Detect which cell encompasses the target text, then output its [X, Y] center coordinate. 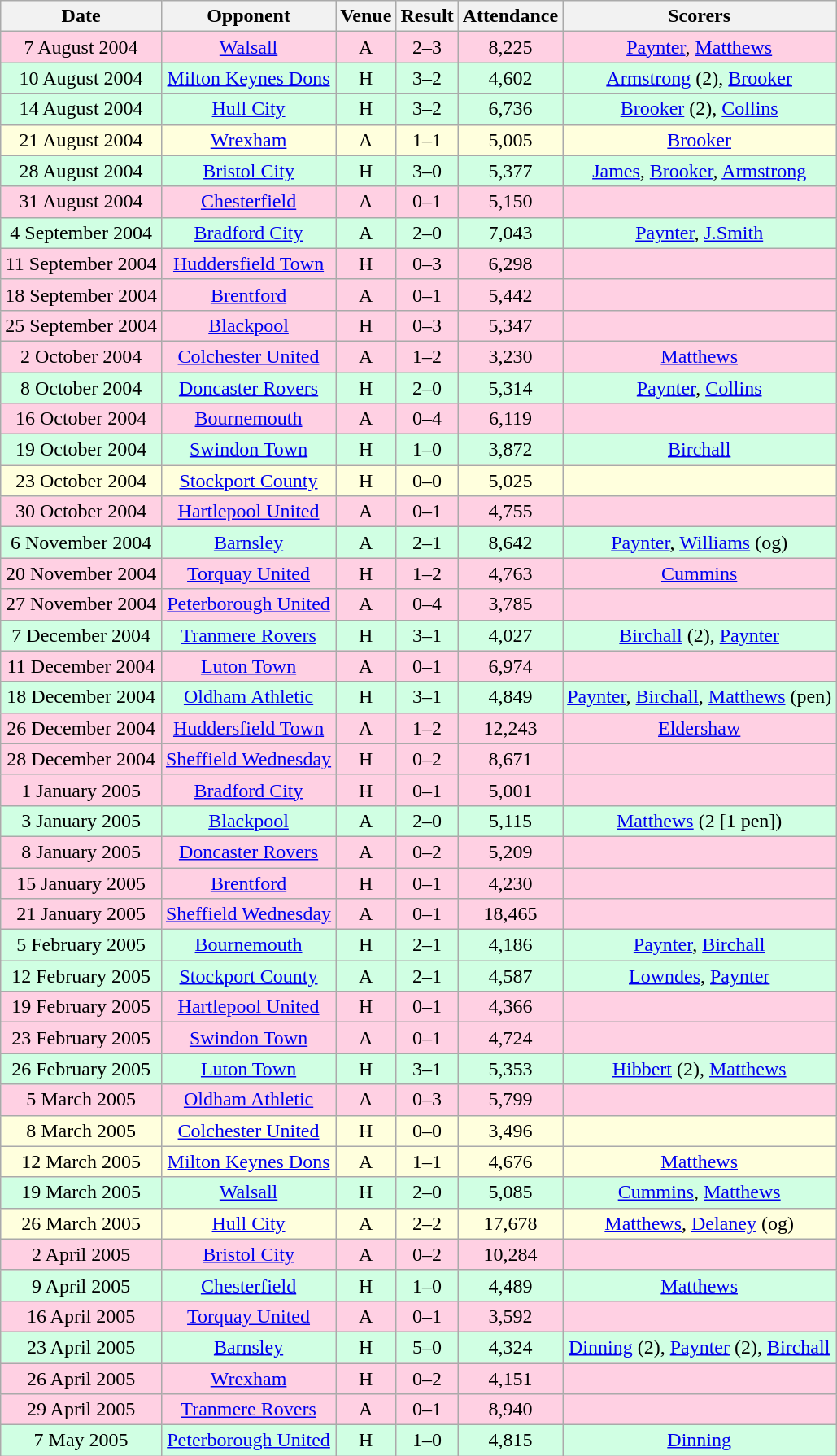
5–0 [427, 1347]
3 January 2005 [81, 821]
26 February 2005 [81, 1069]
Birchall [700, 450]
Date [81, 16]
3,496 [510, 1131]
Hibbert (2), Matthews [700, 1069]
6,298 [510, 264]
8,940 [510, 1410]
31 August 2004 [81, 202]
Scorers [700, 16]
29 April 2005 [81, 1410]
Paynter, J.Smith [700, 233]
19 March 2005 [81, 1192]
6 November 2004 [81, 543]
Attendance [510, 16]
3,592 [510, 1316]
4,755 [510, 512]
28 December 2004 [81, 759]
5,115 [510, 821]
Matthews, Delaney (og) [700, 1223]
17,678 [510, 1223]
5,314 [510, 388]
4,587 [510, 976]
8,642 [510, 543]
11 September 2004 [81, 264]
4,186 [510, 945]
8 January 2005 [81, 852]
2 October 2004 [81, 356]
25 September 2004 [81, 325]
12,243 [510, 728]
26 December 2004 [81, 728]
23 February 2005 [81, 1038]
4,815 [510, 1441]
5,001 [510, 790]
3,872 [510, 450]
2–2 [427, 1223]
8,671 [510, 759]
28 August 2004 [81, 171]
4,676 [510, 1162]
7,043 [510, 233]
4,027 [510, 635]
Eldershaw [700, 728]
23 October 2004 [81, 481]
26 April 2005 [81, 1379]
Paynter, Williams (og) [700, 543]
4,489 [510, 1285]
30 October 2004 [81, 512]
9 April 2005 [81, 1285]
5,025 [510, 481]
5,377 [510, 171]
Brooker (2), Collins [700, 109]
5,347 [510, 325]
5,799 [510, 1100]
5,209 [510, 852]
2 April 2005 [81, 1254]
6,119 [510, 419]
Paynter, Matthews [700, 47]
18 September 2004 [81, 294]
Result [427, 16]
Cummins [700, 573]
10,284 [510, 1254]
5,005 [510, 140]
5 March 2005 [81, 1100]
11 December 2004 [81, 666]
Venue [366, 16]
5,442 [510, 294]
Dinning (2), Paynter (2), Birchall [700, 1347]
1 January 2005 [81, 790]
4,324 [510, 1347]
18,465 [510, 914]
5,353 [510, 1069]
10 August 2004 [81, 78]
Paynter, Birchall, Matthews (pen) [700, 697]
23 April 2005 [81, 1347]
Cummins, Matthews [700, 1192]
4,724 [510, 1038]
3,785 [510, 604]
15 January 2005 [81, 883]
Matthews (2 [1 pen]) [700, 821]
27 November 2004 [81, 604]
4 September 2004 [81, 233]
Birchall (2), Paynter [700, 635]
14 August 2004 [81, 109]
6,974 [510, 666]
5 February 2005 [81, 945]
Opponent [248, 16]
6,736 [510, 109]
2–3 [427, 47]
7 December 2004 [81, 635]
8 October 2004 [81, 388]
Dinning [700, 1441]
5,150 [510, 202]
Armstrong (2), Brooker [700, 78]
Paynter, Collins [700, 388]
18 December 2004 [81, 697]
21 January 2005 [81, 914]
3,230 [510, 356]
19 October 2004 [81, 450]
7 May 2005 [81, 1441]
Brooker [700, 140]
3–0 [427, 171]
4,230 [510, 883]
26 March 2005 [81, 1223]
21 August 2004 [81, 140]
James, Brooker, Armstrong [700, 171]
16 October 2004 [81, 419]
12 February 2005 [81, 976]
7 August 2004 [81, 47]
16 April 2005 [81, 1316]
12 March 2005 [81, 1162]
8 March 2005 [81, 1131]
4,763 [510, 573]
Paynter, Birchall [700, 945]
4,151 [510, 1379]
4,849 [510, 697]
4,602 [510, 78]
8,225 [510, 47]
20 November 2004 [81, 573]
4,366 [510, 1007]
Lowndes, Paynter [700, 976]
19 February 2005 [81, 1007]
5,085 [510, 1192]
